Locate the cell with the specified text and output its (x, y) center coordinate. 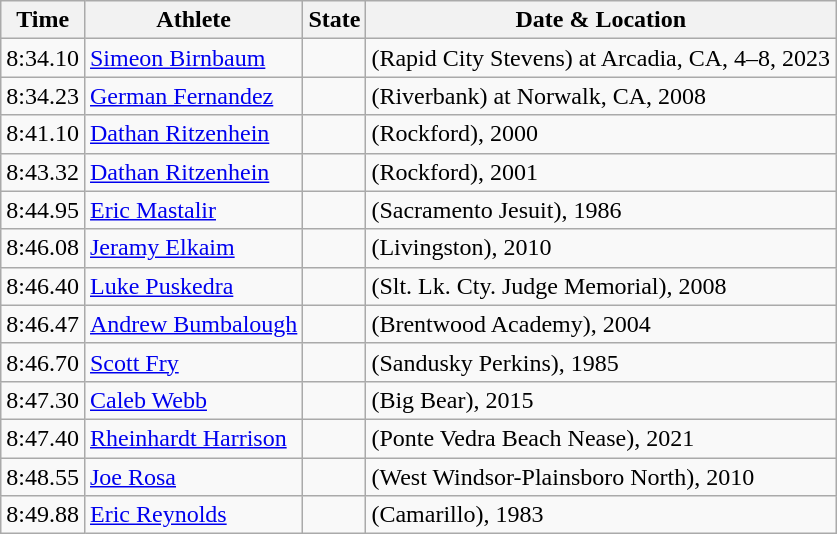
8:34.10 (43, 58)
Jeramy Elkaim (193, 248)
Simeon Birnbaum (193, 58)
Luke Puskedra (193, 286)
Rheinhardt Harrison (193, 438)
Joe Rosa (193, 477)
Andrew Bumbalough (193, 324)
8:34.23 (43, 96)
(Riverbank) at Norwalk, CA, 2008 (601, 96)
8:46.40 (43, 286)
(Rockford), 2001 (601, 172)
(Sandusky Perkins), 1985 (601, 362)
Eric Mastalir (193, 210)
(Slt. Lk. Cty. Judge Memorial), 2008 (601, 286)
(Camarillo), 1983 (601, 515)
8:46.70 (43, 362)
Time (43, 20)
8:46.08 (43, 248)
8:47.30 (43, 400)
(Big Bear), 2015 (601, 400)
8:41.10 (43, 134)
8:47.40 (43, 438)
8:48.55 (43, 477)
(Ponte Vedra Beach Nease), 2021 (601, 438)
(Sacramento Jesuit), 1986 (601, 210)
8:49.88 (43, 515)
8:46.47 (43, 324)
German Fernandez (193, 96)
State (334, 20)
Date & Location (601, 20)
(Rapid City Stevens) at Arcadia, CA, 4–8, 2023 (601, 58)
8:43.32 (43, 172)
Caleb Webb (193, 400)
(Livingston), 2010 (601, 248)
(Brentwood Academy), 2004 (601, 324)
8:44.95 (43, 210)
Scott Fry (193, 362)
Eric Reynolds (193, 515)
(Rockford), 2000 (601, 134)
Athlete (193, 20)
(West Windsor-Plainsboro North), 2010 (601, 477)
